Identify which cell holds the provided text, then report its [X, Y] central coordinate. 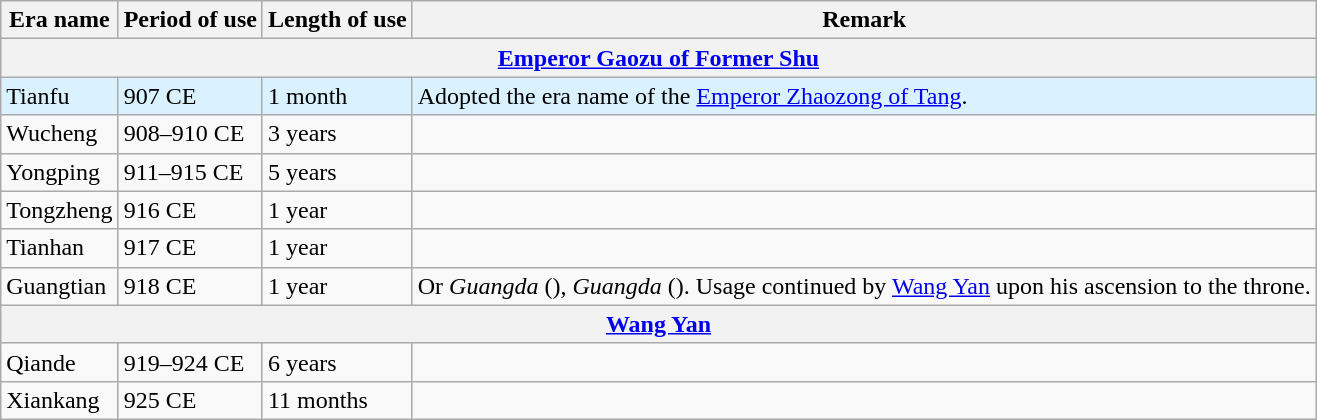
Emperor Gaozu of Former Shu [658, 58]
911–915 CE [190, 172]
Tianhan [60, 248]
Era name [60, 20]
1 month [337, 96]
11 months [337, 400]
917 CE [190, 248]
Qiande [60, 362]
Length of use [337, 20]
Tongzheng [60, 210]
916 CE [190, 210]
Wucheng [60, 134]
6 years [337, 362]
Remark [864, 20]
3 years [337, 134]
918 CE [190, 286]
Xiankang [60, 400]
925 CE [190, 400]
907 CE [190, 96]
Wang Yan [658, 324]
Adopted the era name of the Emperor Zhaozong of Tang. [864, 96]
Guangtian [60, 286]
Period of use [190, 20]
Tianfu [60, 96]
5 years [337, 172]
919–924 CE [190, 362]
Or Guangda (), Guangda (). Usage continued by Wang Yan upon his ascension to the throne. [864, 286]
Yongping [60, 172]
908–910 CE [190, 134]
